Identify which cell holds the provided text, then report its [x, y] central coordinate. 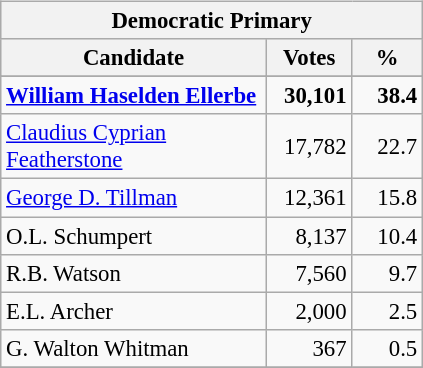
% [388, 58]
0.5 [388, 348]
7,560 [309, 273]
Candidate [134, 58]
17,782 [309, 146]
Votes [309, 58]
E.L. Archer [134, 311]
8,137 [309, 235]
William Haselden Ellerbe [134, 96]
2,000 [309, 311]
12,361 [309, 198]
2.5 [388, 311]
22.7 [388, 146]
10.4 [388, 235]
R.B. Watson [134, 273]
Claudius Cyprian Featherstone [134, 146]
O.L. Schumpert [134, 235]
George D. Tillman [134, 198]
367 [309, 348]
9.7 [388, 273]
30,101 [309, 96]
Democratic Primary [212, 21]
G. Walton Whitman [134, 348]
15.8 [388, 198]
38.4 [388, 96]
